Search for the cell housing the specified text and yield its [X, Y] center coordinate. 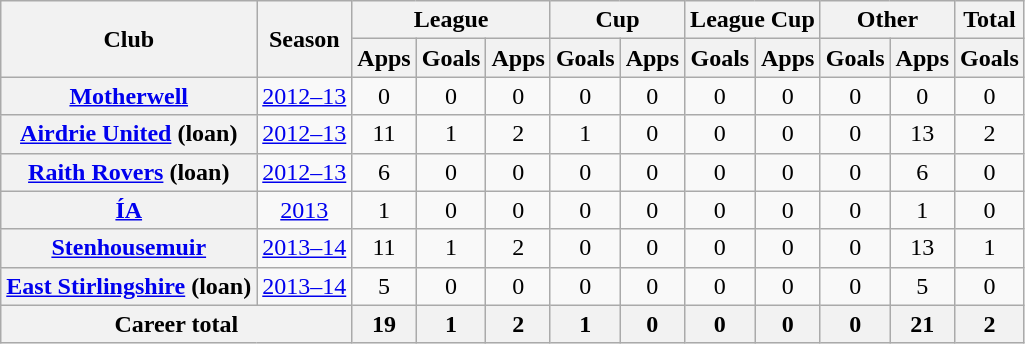
Airdrie United (loan) [129, 134]
19 [384, 324]
ÍA [129, 210]
Raith Rovers (loan) [129, 172]
Total [990, 20]
2013 [304, 210]
Stenhousemuir [129, 248]
League [452, 20]
Season [304, 39]
21 [922, 324]
East Stirlingshire (loan) [129, 286]
Club [129, 39]
Career total [176, 324]
League Cup [753, 20]
Cup [617, 20]
Other [887, 20]
Motherwell [129, 96]
